Capture the cell that displays the provided text and extract its (x, y) central coordinate. 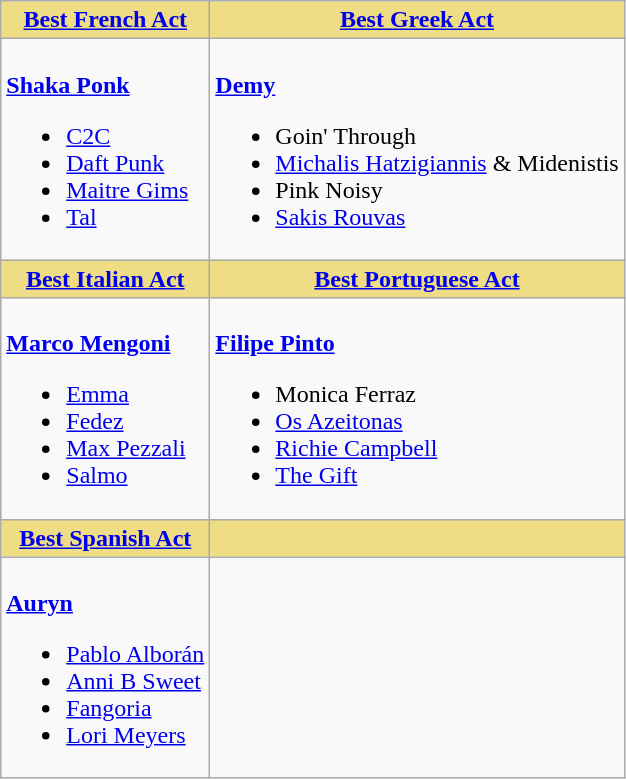
Marco MengoniEmmaFedezMax PezzaliSalmo (106, 408)
AurynPablo AlboránAnni B SweetFangoriaLori Meyers (106, 668)
Best Spanish Act (106, 538)
Shaka PonkC2CDaft PunkMaitre GimsTal (106, 150)
Best Italian Act (106, 279)
Best Portuguese Act (417, 279)
Best French Act (106, 20)
DemyGoin' ThroughMichalis Hatzigiannis & MidenistisPink NoisySakis Rouvas (417, 150)
Filipe PintoMonica FerrazOs AzeitonasRichie CampbellThe Gift (417, 408)
Best Greek Act (417, 20)
